For the text-containing cell, return its midpoint in (X, Y) coordinate format. 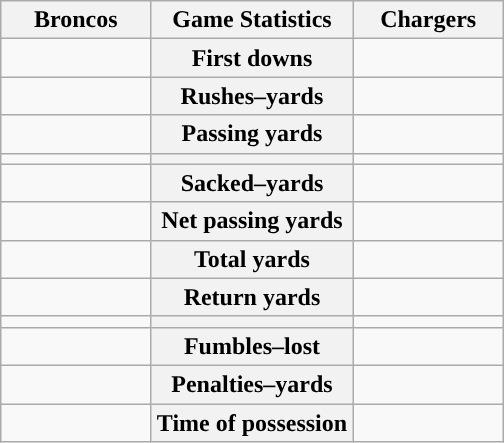
Broncos (76, 20)
Sacked–yards (252, 183)
First downs (252, 58)
Penalties–yards (252, 384)
Game Statistics (252, 20)
Chargers (428, 20)
Net passing yards (252, 221)
Time of possession (252, 423)
Passing yards (252, 134)
Return yards (252, 297)
Total yards (252, 259)
Fumbles–lost (252, 346)
Rushes–yards (252, 96)
